Output the (x, y) coordinate of the center of the cell containing the given text.  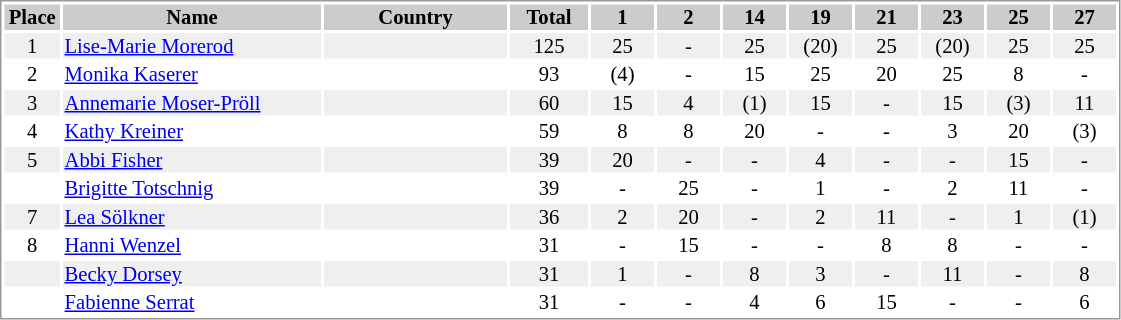
Name (192, 17)
Monika Kaserer (192, 75)
Kathy Kreiner (192, 131)
7 (32, 217)
Hanni Wenzel (192, 245)
Place (32, 17)
Fabienne Serrat (192, 303)
Annemarie Moser-Pröll (192, 103)
5 (32, 160)
(4) (622, 75)
Abbi Fisher (192, 160)
19 (820, 17)
36 (549, 217)
Becky Dorsey (192, 274)
125 (549, 46)
93 (549, 75)
59 (549, 131)
21 (886, 17)
27 (1084, 17)
Lea Sölkner (192, 217)
Brigitte Totschnig (192, 189)
23 (952, 17)
Lise-Marie Morerod (192, 46)
14 (754, 17)
Total (549, 17)
60 (549, 103)
Country (416, 17)
